Locate the cell with the specified text and output its (X, Y) center coordinate. 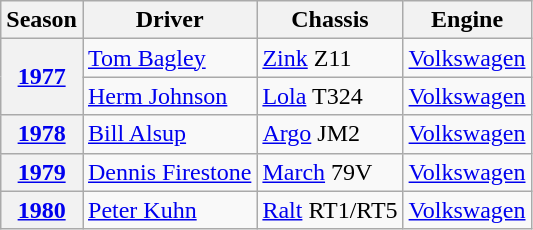
Argo JM2 (330, 134)
March 79V (330, 172)
1980 (42, 210)
Season (42, 20)
Peter Kuhn (169, 210)
1977 (42, 77)
Driver (169, 20)
Bill Alsup (169, 134)
Zink Z11 (330, 58)
Engine (467, 20)
Dennis Firestone (169, 172)
Ralt RT1/RT5 (330, 210)
Chassis (330, 20)
1978 (42, 134)
Herm Johnson (169, 96)
Tom Bagley (169, 58)
1979 (42, 172)
Lola T324 (330, 96)
